Return [x, y] of the center of cell containing provided text 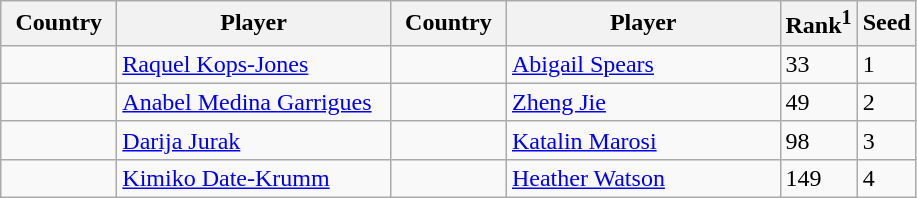
33 [818, 64]
Darija Jurak [254, 140]
149 [818, 178]
2 [886, 102]
Zheng Jie [643, 102]
Seed [886, 24]
3 [886, 140]
Kimiko Date-Krumm [254, 178]
Anabel Medina Garrigues [254, 102]
Raquel Kops-Jones [254, 64]
Katalin Marosi [643, 140]
49 [818, 102]
98 [818, 140]
Rank1 [818, 24]
1 [886, 64]
Abigail Spears [643, 64]
4 [886, 178]
Heather Watson [643, 178]
